Find where the given text appears and provide that cell's center as (x, y) coordinate. 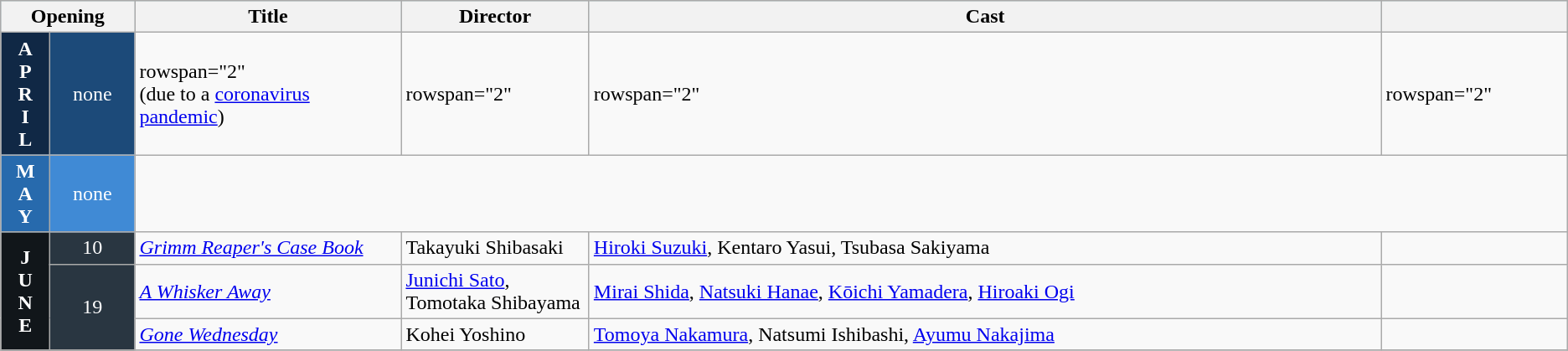
rowspan="2" (due to a coronavirus pandemic) (268, 94)
MAY (25, 194)
Junichi Sato, Tomotaka Shibayama (495, 292)
JUNE (25, 292)
10 (92, 248)
19 (92, 307)
Kohei Yoshino (495, 334)
Gone Wednesday (268, 334)
Grimm Reaper's Case Book (268, 248)
Mirai Shida, Natsuki Hanae, Kōichi Yamadera, Hiroaki Ogi (985, 292)
Opening (68, 17)
Title (268, 17)
APRIL (25, 94)
Cast (985, 17)
A Whisker Away (268, 292)
Director (495, 17)
Tomoya Nakamura, Natsumi Ishibashi, Ayumu Nakajima (985, 334)
Takayuki Shibasaki (495, 248)
Hiroki Suzuki, Kentaro Yasui, Tsubasa Sakiyama (985, 248)
